Pinpoint the cell where the given text exists, returning its [X, Y] midpoint coordinate. 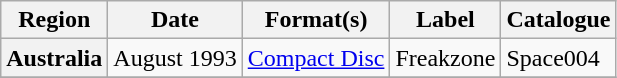
Format(s) [316, 20]
Australia [54, 58]
Space004 [558, 58]
Catalogue [558, 20]
Compact Disc [316, 58]
Region [54, 20]
Label [446, 20]
August 1993 [175, 58]
Date [175, 20]
Freakzone [446, 58]
